Find where the given text appears and provide that cell's center as (x, y) coordinate. 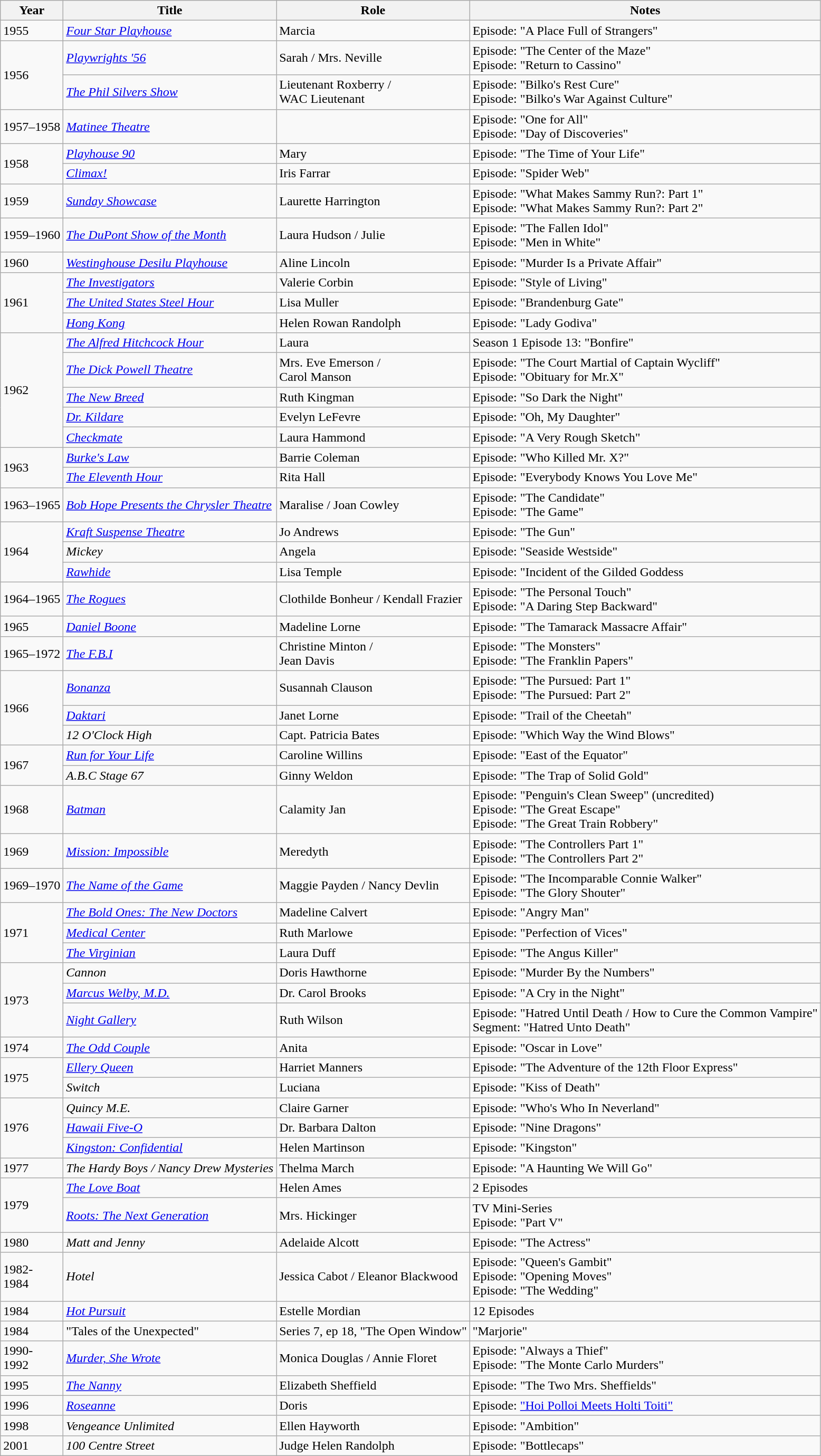
Madeline Lorne (374, 626)
Ruth Wilson (374, 1020)
1963–1965 (32, 504)
Dr. Barbara Dalton (374, 1128)
Mrs. Eve Emerson /Carol Manson (374, 370)
1979 (32, 1205)
Episode: "Kiss of Death" (645, 1087)
1955 (32, 31)
Angela (374, 552)
Ruth Kingman (374, 397)
Jo Andrews (374, 532)
Episode: "A Haunting We Will Go" (645, 1168)
Episode: "The Personal Touch"Episode: "A Daring Step Backward" (645, 599)
The Rogues (170, 599)
Evelyn LeFevre (374, 417)
Episode: "The Monsters"Episode: "The Franklin Papers" (645, 653)
Hong Kong (170, 322)
Episode: "The Pursued: Part 1"Episode: "The Pursued: Part 2" (645, 688)
Episode: "Perfection of Vices" (645, 933)
Episode: "Penguin's Clean Sweep" (uncredited)Episode: "The Great Escape"Episode: "The Great Train Robbery" (645, 810)
Episode: "Hatred Until Death / How to Cure the Common Vampire"Segment: "Hatred Unto Death" (645, 1020)
"Tales of the Unexpected" (170, 1331)
1990-1992 (32, 1358)
12 Episodes (645, 1311)
Title (170, 11)
1975 (32, 1077)
2 Episodes (645, 1188)
Sunday Showcase (170, 200)
Helen Martinson (374, 1148)
1969–1970 (32, 885)
Doris Hawthorne (374, 973)
1963 (32, 467)
Laura Hammond (374, 437)
Cannon (170, 973)
Judge Helen Randolph (374, 1445)
Episode: "Ambition" (645, 1425)
Monica Douglas / Annie Floret (374, 1358)
Roseanne (170, 1405)
"Marjorie" (645, 1331)
The Dick Powell Theatre (170, 370)
Playwrights '56 (170, 58)
Episode: "A Place Full of Strangers" (645, 31)
Kingston: Confidential (170, 1148)
The Eleventh Hour (170, 477)
Jessica Cabot / Eleanor Blackwood (374, 1277)
1956 (32, 75)
1976 (32, 1127)
Kraft Suspense Theatre (170, 532)
The Bold Ones: The New Doctors (170, 913)
Helen Rowan Randolph (374, 322)
Maggie Payden / Nancy Devlin (374, 885)
The F.B.I (170, 653)
Laurette Harrington (374, 200)
The Love Boat (170, 1188)
Burke's Law (170, 457)
Episode: "Style of Living" (645, 282)
The Alfred Hitchcock Hour (170, 343)
Hotel (170, 1277)
Iris Farrar (374, 174)
Matinee Theatre (170, 127)
Episode: "The Adventure of the 12th Floor Express" (645, 1067)
Checkmate (170, 437)
Episode: "One for All"Episode: "Day of Discoveries" (645, 127)
Climax! (170, 174)
Season 1 Episode 13: "Bonfire" (645, 343)
Episode: "Bottlecaps" (645, 1445)
Sarah / Mrs. Neville (374, 58)
The United States Steel Hour (170, 302)
Lisa Temple (374, 572)
Role (374, 11)
Year (32, 11)
Medical Center (170, 933)
Ruth Marlowe (374, 933)
1966 (32, 708)
Dr. Kildare (170, 417)
Mission: Impossible (170, 851)
Mrs. Hickinger (374, 1215)
Elizabeth Sheffield (374, 1385)
1971 (32, 933)
Episode: "Murder By the Numbers" (645, 973)
1957–1958 (32, 127)
Episode: "So Dark the Night" (645, 397)
Episode: "Kingston" (645, 1148)
1959 (32, 200)
Westinghouse Desilu Playhouse (170, 262)
Ginny Weldon (374, 775)
Episode: "Queen's Gambit"Episode: "Opening Moves"Episode: "The Wedding" (645, 1277)
Daniel Boone (170, 626)
1959–1960 (32, 235)
The Phil Silvers Show (170, 92)
1964–1965 (32, 599)
Episode: "The Two Mrs. Sheffields" (645, 1385)
Rita Hall (374, 477)
Capt. Patricia Bates (374, 735)
Episode: "The Controllers Part 1"Episode: "The Controllers Part 2" (645, 851)
The DuPont Show of the Month (170, 235)
Episode: "The Center of the Maze"Episode: "Return to Cassino" (645, 58)
1967 (32, 765)
Night Gallery (170, 1020)
Episode: "Murder Is a Private Affair" (645, 262)
Series 7, ep 18, "The Open Window" (374, 1331)
Mickey (170, 552)
Laura Duff (374, 953)
Episode: "The Candidate"Episode: "The Game" (645, 504)
The Name of the Game (170, 885)
The Odd Couple (170, 1047)
Dr. Carol Brooks (374, 993)
Anita (374, 1047)
Playhouse 90 (170, 154)
Susannah Clauson (374, 688)
The Investigators (170, 282)
Episode: "The Actress" (645, 1242)
Switch (170, 1087)
Barrie Coleman (374, 457)
1980 (32, 1242)
Episode: "Who's Who In Neverland" (645, 1107)
1962 (32, 390)
Helen Ames (374, 1188)
Batman (170, 810)
1977 (32, 1168)
Episode: "The Trap of Solid Gold" (645, 775)
Roots: The Next Generation (170, 1215)
1974 (32, 1047)
Episode: "The Tamarack Massacre Affair" (645, 626)
Aline Lincoln (374, 262)
Episode: "The Time of Your Life" (645, 154)
1969 (32, 851)
Episode: "The Court Martial of Captain Wycliff"Episode: "Obituary for Mr.X" (645, 370)
Clothilde Bonheur / Kendall Frazier (374, 599)
Episode: "The Incomparable Connie Walker"Episode: "The Glory Shouter" (645, 885)
Episode: "Nine Dragons" (645, 1128)
Murder, She Wrote (170, 1358)
Janet Lorne (374, 715)
Episode: "The Gun" (645, 532)
Episode: "The Fallen Idol"Episode: "Men in White" (645, 235)
Ellen Hayworth (374, 1425)
Episode: "Who Killed Mr. X?" (645, 457)
Laura Hudson / Julie (374, 235)
Rawhide (170, 572)
Claire Garner (374, 1107)
Calamity Jan (374, 810)
100 Centre Street (170, 1445)
Episode: "Spider Web" (645, 174)
Episode: "Hoi Polloi Meets Holti Toiti" (645, 1405)
Episode: "Which Way the Wind Blows" (645, 735)
The Hardy Boys / Nancy Drew Mysteries (170, 1168)
Episode: "What Makes Sammy Run?: Part 1"Episode: "What Makes Sammy Run?: Part 2" (645, 200)
1965–1972 (32, 653)
Quincy M.E. (170, 1107)
Four Star Playhouse (170, 31)
Episode: "A Very Rough Sketch" (645, 437)
Lieutenant Roxberry /WAC Lieutenant (374, 92)
Estelle Mordian (374, 1311)
Madeline Calvert (374, 913)
Notes (645, 11)
Episode: "Brandenburg Gate" (645, 302)
The New Breed (170, 397)
Bonanza (170, 688)
Thelma March (374, 1168)
1964 (32, 552)
Daktari (170, 715)
2001 (32, 1445)
1982-1984 (32, 1277)
Caroline Willins (374, 755)
Hawaii Five-O (170, 1128)
Maralise / Joan Cowley (374, 504)
1973 (32, 1000)
Bob Hope Presents the Chrysler Theatre (170, 504)
TV Mini-SeriesEpisode: "Part V" (645, 1215)
1960 (32, 262)
Episode: "Always a Thief"Episode: "The Monte Carlo Murders" (645, 1358)
Marcus Welby, M.D. (170, 993)
Episode: "Angry Man" (645, 913)
Christine Minton /Jean Davis (374, 653)
Vengeance Unlimited (170, 1425)
Episode: "Everybody Knows You Love Me" (645, 477)
Ellery Queen (170, 1067)
Hot Pursuit (170, 1311)
Episode: "The Angus Killer" (645, 953)
Luciana (374, 1087)
1958 (32, 164)
Episode: "East of the Equator" (645, 755)
1961 (32, 302)
1996 (32, 1405)
1965 (32, 626)
Lisa Muller (374, 302)
Mary (374, 154)
Episode: "A Cry in the Night" (645, 993)
Adelaide Alcott (374, 1242)
The Nanny (170, 1385)
Valerie Corbin (374, 282)
Episode: "Incident of the Gilded Goddess (645, 572)
Harriet Manners (374, 1067)
Episode: "Seaside Westside" (645, 552)
Episode: "Bilko's Rest Cure"Episode: "Bilko's War Against Culture" (645, 92)
1995 (32, 1385)
Doris (374, 1405)
Laura (374, 343)
Meredyth (374, 851)
1968 (32, 810)
Episode: "Trail of the Cheetah" (645, 715)
1998 (32, 1425)
Run for Your Life (170, 755)
Matt and Jenny (170, 1242)
A.B.C Stage 67 (170, 775)
Episode: "Lady Godiva" (645, 322)
12 O'Clock High (170, 735)
Marcia (374, 31)
The Virginian (170, 953)
Episode: "Oh, My Daughter" (645, 417)
Episode: "Oscar in Love" (645, 1047)
